Identify which cell holds the provided text, then report its [x, y] central coordinate. 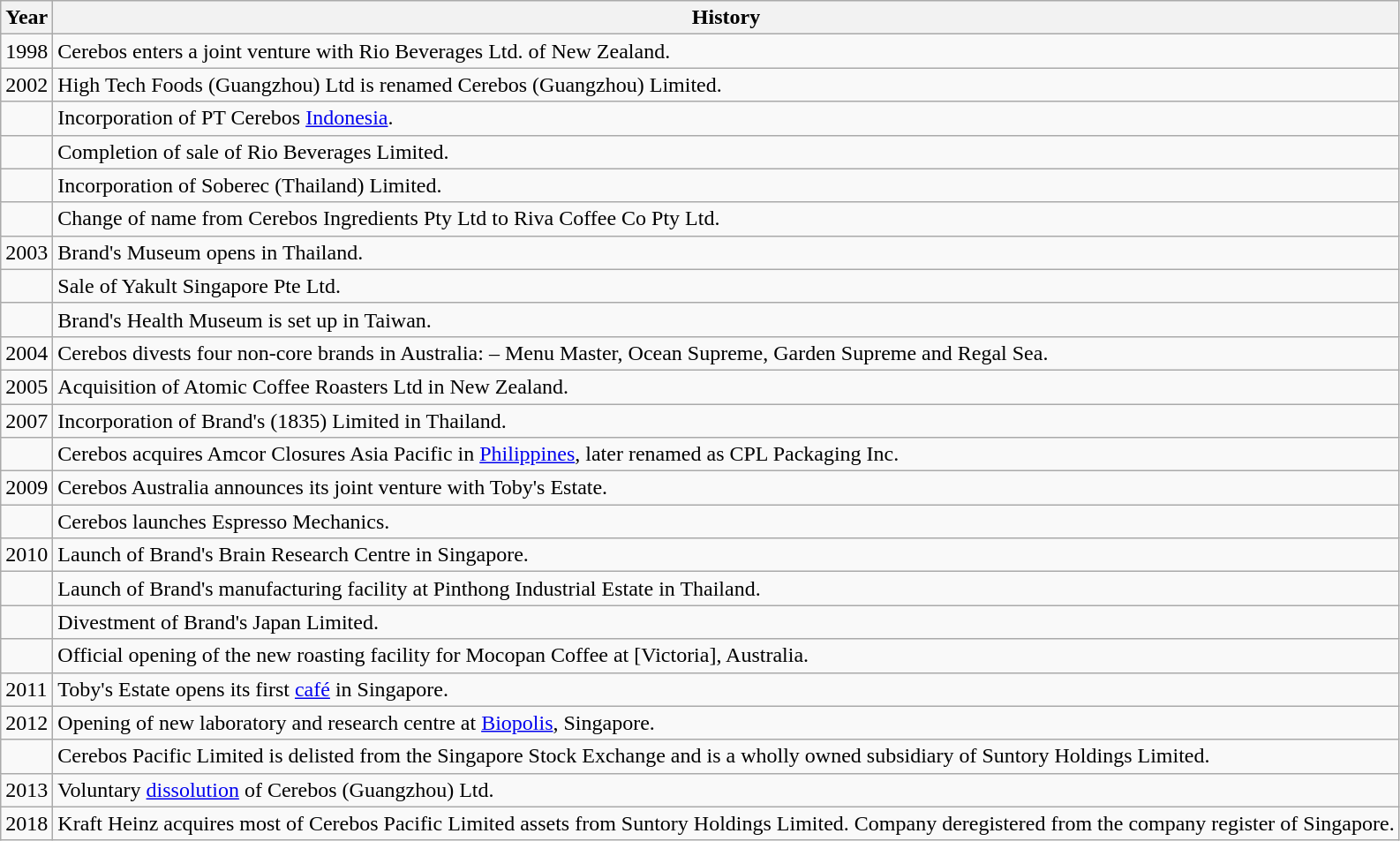
2009 [26, 488]
Cerebos Australia announces its joint venture with Toby's Estate. [726, 488]
2011 [26, 689]
Acquisition of Atomic Coffee Roasters Ltd in New Zealand. [726, 387]
2010 [26, 555]
Voluntary dissolution of Cerebos (Guangzhou) Ltd. [726, 790]
Brand's Museum opens in Thailand. [726, 252]
Year [26, 18]
2018 [26, 823]
Cerebos Pacific Limited is delisted from the Singapore Stock Exchange and is a wholly owned subsidiary of Suntory Holdings Limited. [726, 756]
Launch of Brand's manufacturing facility at Pinthong Industrial Estate in Thailand. [726, 589]
History [726, 18]
2005 [26, 387]
Change of name from Cerebos Ingredients Pty Ltd to Riva Coffee Co Pty Ltd. [726, 219]
High Tech Foods (Guangzhou) Ltd is renamed Cerebos (Guangzhou) Limited. [726, 85]
Toby's Estate opens its first café in Singapore. [726, 689]
Official opening of the new roasting facility for Mocopan Coffee at [Victoria], Australia. [726, 656]
Cerebos launches Espresso Mechanics. [726, 522]
2013 [26, 790]
2002 [26, 85]
Launch of Brand's Brain Research Centre in Singapore. [726, 555]
Cerebos acquires Amcor Closures Asia Pacific in Philippines, later renamed as CPL Packaging Inc. [726, 454]
2012 [26, 723]
Cerebos divests four non-core brands in Australia: – Menu Master, Ocean Supreme, Garden Supreme and Regal Sea. [726, 353]
Incorporation of PT Cerebos Indonesia. [726, 118]
Incorporation of Soberec (Thailand) Limited. [726, 185]
Divestment of Brand's Japan Limited. [726, 622]
Completion of sale of Rio Beverages Limited. [726, 152]
Incorporation of Brand's (1835) Limited in Thailand. [726, 421]
Opening of new laboratory and research centre at Biopolis, Singapore. [726, 723]
2003 [26, 252]
1998 [26, 51]
Cerebos enters a joint venture with Rio Beverages Ltd. of New Zealand. [726, 51]
2004 [26, 353]
Brand's Health Museum is set up in Taiwan. [726, 319]
Sale of Yakult Singapore Pte Ltd. [726, 286]
2007 [26, 421]
